From the cell containing the given text, extract its center point as [X, Y] coordinate. 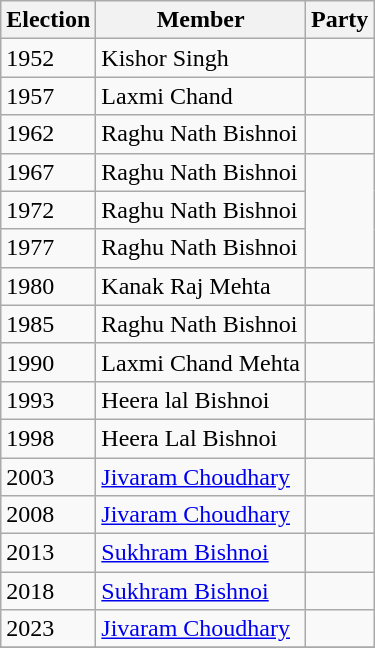
Heera Lal Bishnoi [201, 438]
1957 [48, 96]
Party [340, 20]
1985 [48, 324]
1962 [48, 134]
1998 [48, 438]
1967 [48, 172]
1977 [48, 248]
Kanak Raj Mehta [201, 286]
1993 [48, 400]
2018 [48, 591]
2023 [48, 629]
Member [201, 20]
Heera lal Bishnoi [201, 400]
1972 [48, 210]
2008 [48, 515]
Laxmi Chand Mehta [201, 362]
1952 [48, 58]
1990 [48, 362]
Election [48, 20]
Kishor Singh [201, 58]
2013 [48, 553]
2003 [48, 477]
1980 [48, 286]
Laxmi Chand [201, 96]
